Detect which cell encompasses the target text, then output its (x, y) center coordinate. 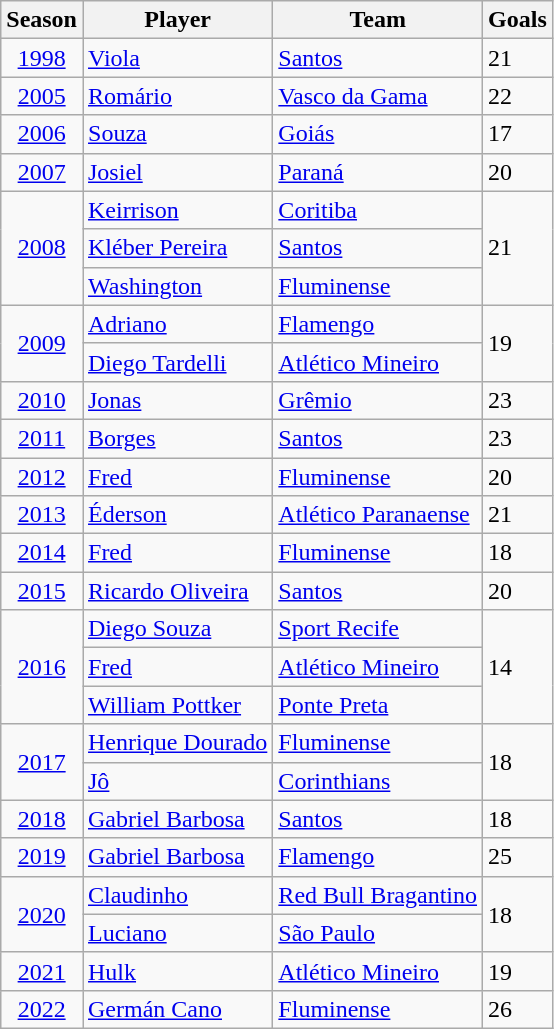
Ponte Preta (378, 705)
Goals (518, 20)
Éderson (177, 515)
Romário (177, 96)
22 (518, 96)
Jô (177, 781)
2015 (42, 591)
Josiel (177, 172)
2021 (42, 971)
2020 (42, 914)
2011 (42, 438)
Vasco da Gama (378, 96)
Sport Recife (378, 629)
Season (42, 20)
14 (518, 667)
Henrique Dourado (177, 743)
Ricardo Oliveira (177, 591)
Goiás (378, 134)
São Paulo (378, 933)
2018 (42, 819)
2005 (42, 96)
Red Bull Bragantino (378, 895)
Germán Cano (177, 1009)
Washington (177, 286)
Diego Souza (177, 629)
Atlético Paranaense (378, 515)
2009 (42, 343)
Claudinho (177, 895)
25 (518, 857)
Keirrison (177, 210)
Coritiba (378, 210)
2008 (42, 248)
2013 (42, 515)
Diego Tardelli (177, 362)
2017 (42, 762)
26 (518, 1009)
2019 (42, 857)
Borges (177, 438)
Paraná (378, 172)
Adriano (177, 324)
Team (378, 20)
2012 (42, 477)
17 (518, 134)
2014 (42, 553)
Grêmio (378, 400)
Hulk (177, 971)
1998 (42, 58)
Jonas (177, 400)
2022 (42, 1009)
2006 (42, 134)
Kléber Pereira (177, 248)
Luciano (177, 933)
2007 (42, 172)
Viola (177, 58)
William Pottker (177, 705)
2010 (42, 400)
Player (177, 20)
2016 (42, 667)
Corinthians (378, 781)
Souza (177, 134)
